Output the (X, Y) coordinate of the center of the cell containing the given text.  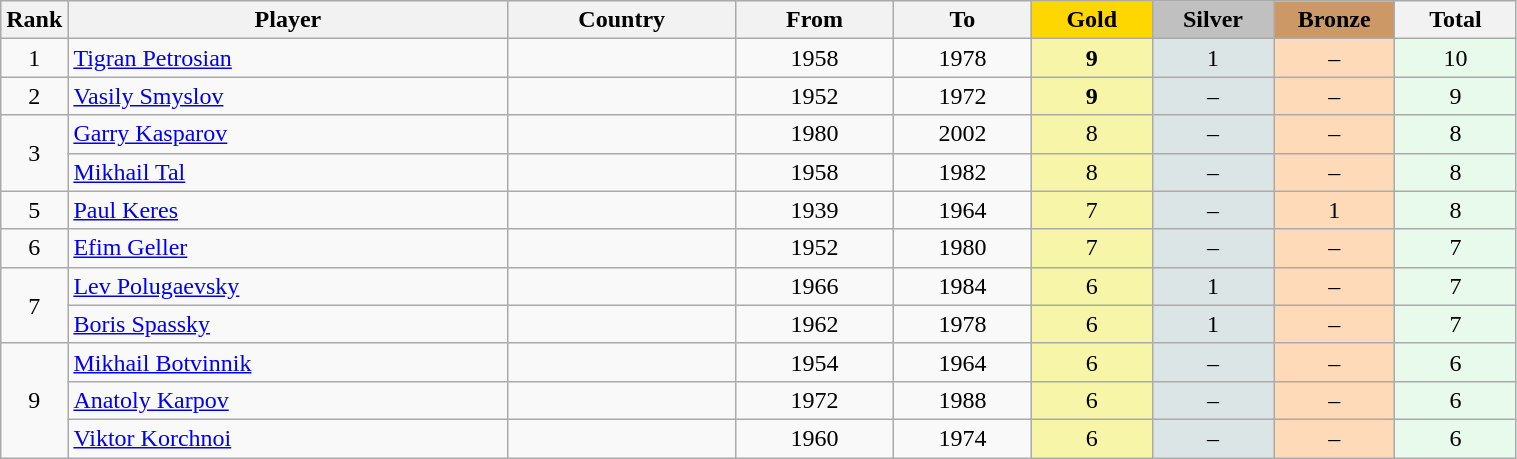
5 (34, 210)
1966 (814, 286)
Mikhail Botvinnik (288, 362)
Boris Spassky (288, 324)
1988 (963, 400)
Country (622, 20)
Gold (1092, 20)
Garry Kasparov (288, 134)
Player (288, 20)
Rank (34, 20)
2 (34, 96)
Silver (1212, 20)
2002 (963, 134)
From (814, 20)
Vasily Smyslov (288, 96)
Mikhail Tal (288, 172)
Paul Keres (288, 210)
10 (1456, 58)
1954 (814, 362)
1960 (814, 438)
1982 (963, 172)
3 (34, 153)
1984 (963, 286)
Bronze (1334, 20)
Anatoly Karpov (288, 400)
Efim Geller (288, 248)
Total (1456, 20)
1974 (963, 438)
1939 (814, 210)
Lev Polugaevsky (288, 286)
1962 (814, 324)
Tigran Petrosian (288, 58)
To (963, 20)
Viktor Korchnoi (288, 438)
